Identify which cell holds the provided text, then report its [x, y] central coordinate. 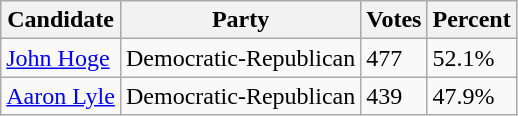
52.1% [472, 58]
439 [394, 96]
Candidate [61, 20]
Percent [472, 20]
Votes [394, 20]
Aaron Lyle [61, 96]
477 [394, 58]
Party [240, 20]
47.9% [472, 96]
John Hoge [61, 58]
